Return [X, Y] of the center of cell containing provided text 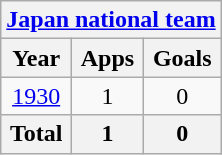
Goals [182, 58]
Apps [108, 58]
Total [36, 134]
Year [36, 58]
Japan national team [111, 20]
1930 [36, 96]
